Find where the given text appears and provide that cell's center as (X, Y) coordinate. 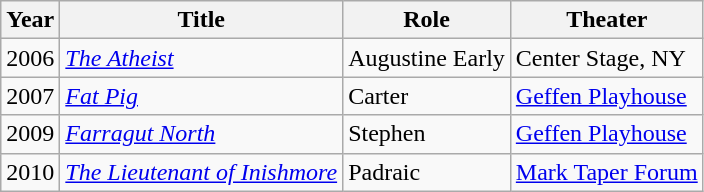
2007 (30, 96)
Center Stage, NY (606, 58)
Mark Taper Forum (606, 172)
The Atheist (202, 58)
Farragut North (202, 134)
2010 (30, 172)
Carter (427, 96)
Fat Pig (202, 96)
Role (427, 20)
Augustine Early (427, 58)
Theater (606, 20)
Title (202, 20)
The Lieutenant of Inishmore (202, 172)
2006 (30, 58)
Year (30, 20)
2009 (30, 134)
Padraic (427, 172)
Stephen (427, 134)
